Scan for the cell matching the given text and deliver its (X, Y) coordinate at center. 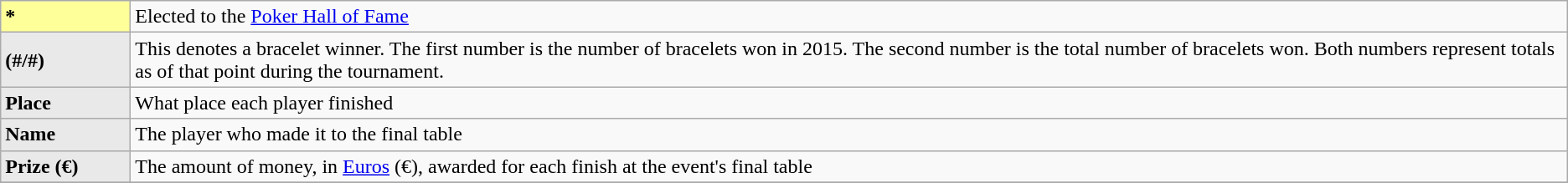
The amount of money, in Euros (€), awarded for each finish at the event's final table (849, 166)
Elected to the Poker Hall of Fame (849, 17)
What place each player finished (849, 103)
The player who made it to the final table (849, 135)
Name (65, 135)
Prize (€) (65, 166)
* (65, 17)
(#/#) (65, 60)
Place (65, 103)
